Output the (x, y) coordinate of the center of the cell containing the given text.  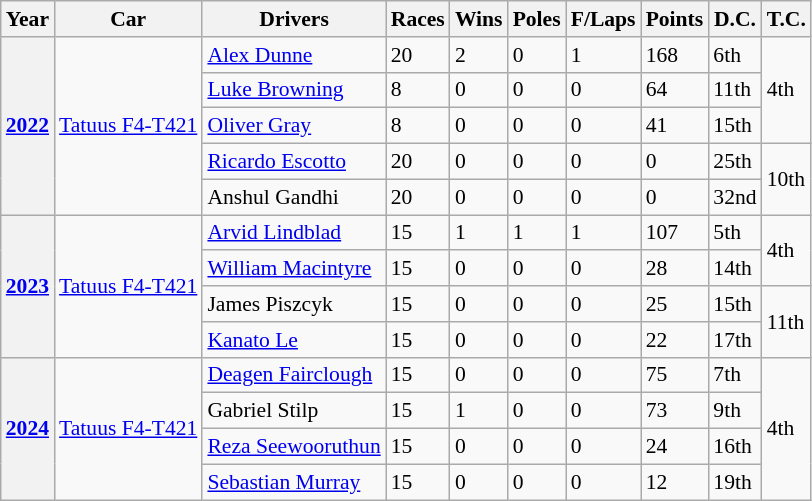
Luke Browning (294, 90)
Drivers (294, 19)
Races (418, 19)
Points (675, 19)
Reza Seewooruthun (294, 447)
14th (734, 269)
16th (734, 447)
D.C. (734, 19)
Kanato Le (294, 340)
73 (675, 411)
6th (734, 55)
22 (675, 340)
28 (675, 269)
2 (479, 55)
Sebastian Murray (294, 482)
24 (675, 447)
5th (734, 233)
Alex Dunne (294, 55)
7th (734, 375)
2024 (28, 428)
75 (675, 375)
17th (734, 340)
James Piszcyk (294, 304)
Oliver Gray (294, 126)
Ricardo Escotto (294, 162)
Anshul Gandhi (294, 197)
William Macintyre (294, 269)
25th (734, 162)
19th (734, 482)
T.C. (786, 19)
32nd (734, 197)
168 (675, 55)
2022 (28, 126)
2023 (28, 286)
41 (675, 126)
Wins (479, 19)
10th (786, 180)
64 (675, 90)
9th (734, 411)
Arvid Lindblad (294, 233)
F/Laps (604, 19)
107 (675, 233)
Car (128, 19)
Year (28, 19)
12 (675, 482)
25 (675, 304)
Gabriel Stilp (294, 411)
Deagen Fairclough (294, 375)
Poles (537, 19)
